Detect which cell encompasses the target text, then output its [x, y] center coordinate. 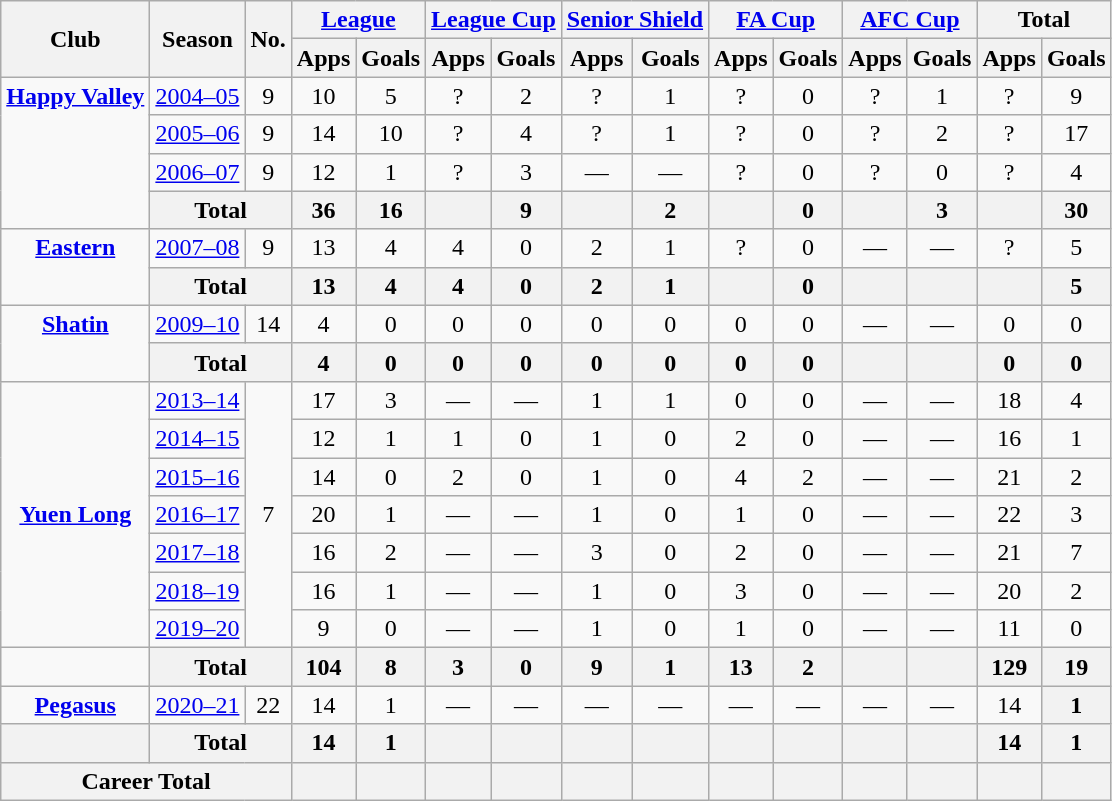
League [358, 20]
2014–15 [198, 438]
19 [1076, 667]
30 [1076, 210]
2006–07 [198, 172]
2017–18 [198, 553]
Senior Shield [634, 20]
11 [1009, 629]
Club [76, 39]
2018–19 [198, 591]
FA Cup [776, 20]
2007–08 [198, 248]
Career Total [146, 781]
8 [391, 667]
2016–17 [198, 515]
2005–06 [198, 134]
Happy Valley [76, 153]
Season [198, 39]
2013–14 [198, 400]
Shatin [76, 343]
129 [1009, 667]
Yuen Long [76, 514]
Eastern [76, 267]
104 [323, 667]
2020–21 [198, 705]
AFC Cup [910, 20]
League Cup [494, 20]
2015–16 [198, 477]
2019–20 [198, 629]
2004–05 [198, 96]
No. [268, 39]
Pegasus [76, 705]
18 [1009, 400]
2009–10 [198, 324]
36 [323, 210]
